Return the (X, Y) coordinate for the center point of the cell that contains the specified text.  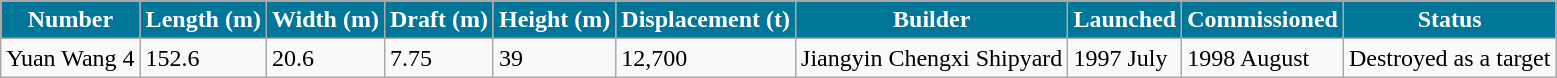
12,700 (706, 58)
152.6 (203, 58)
Builder (932, 20)
1998 August (1263, 58)
Number (70, 20)
Destroyed as a target (1450, 58)
Draft (m) (438, 20)
Jiangyin Chengxi Shipyard (932, 58)
Width (m) (325, 20)
Displacement (t) (706, 20)
1997 July (1125, 58)
Status (1450, 20)
7.75 (438, 58)
Height (m) (554, 20)
Length (m) (203, 20)
20.6 (325, 58)
39 (554, 58)
Yuan Wang 4 (70, 58)
Launched (1125, 20)
Commissioned (1263, 20)
